Detect which cell encompasses the target text, then output its (X, Y) center coordinate. 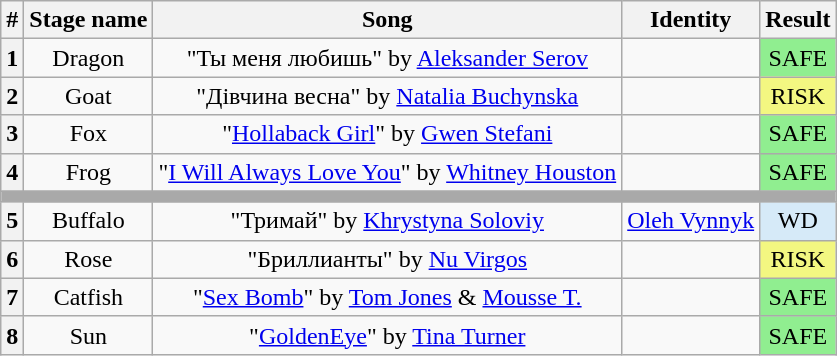
Fox (88, 134)
7 (12, 297)
2 (12, 96)
"Дівчина весна" by Natalia Buchynska (388, 96)
Song (388, 20)
# (12, 20)
6 (12, 259)
5 (12, 221)
Identity (691, 20)
4 (12, 172)
Catfish (88, 297)
"Hollaback Girl" by Gwen Stefani (388, 134)
Rose (88, 259)
Oleh Vynnyk (691, 221)
1 (12, 58)
WD (798, 221)
"Тримай" by Khrystyna Soloviy (388, 221)
Frog (88, 172)
Buffalo (88, 221)
Sun (88, 335)
"I Will Always Love You" by Whitney Houston (388, 172)
"GoldenEye" by Tina Turner (388, 335)
Dragon (88, 58)
"Ты меня любишь" by Aleksander Serov (388, 58)
"Sex Bomb" by Tom Jones & Mousse T. (388, 297)
Stage name (88, 20)
Result (798, 20)
8 (12, 335)
"Бриллианты" by Nu Virgos (388, 259)
Goat (88, 96)
3 (12, 134)
